Locate the cell with the specified text and output its (X, Y) center coordinate. 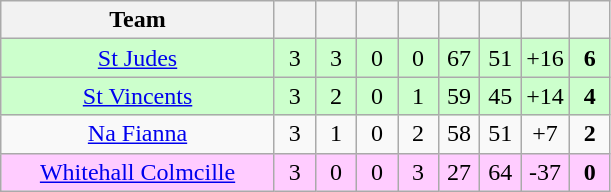
St Vincents (138, 96)
+7 (546, 134)
Team (138, 20)
+16 (546, 58)
45 (500, 96)
-37 (546, 172)
58 (460, 134)
67 (460, 58)
St Judes (138, 58)
64 (500, 172)
27 (460, 172)
+14 (546, 96)
Whitehall Colmcille (138, 172)
6 (590, 58)
59 (460, 96)
Na Fianna (138, 134)
4 (590, 96)
